Detect which cell encompasses the target text, then output its (x, y) center coordinate. 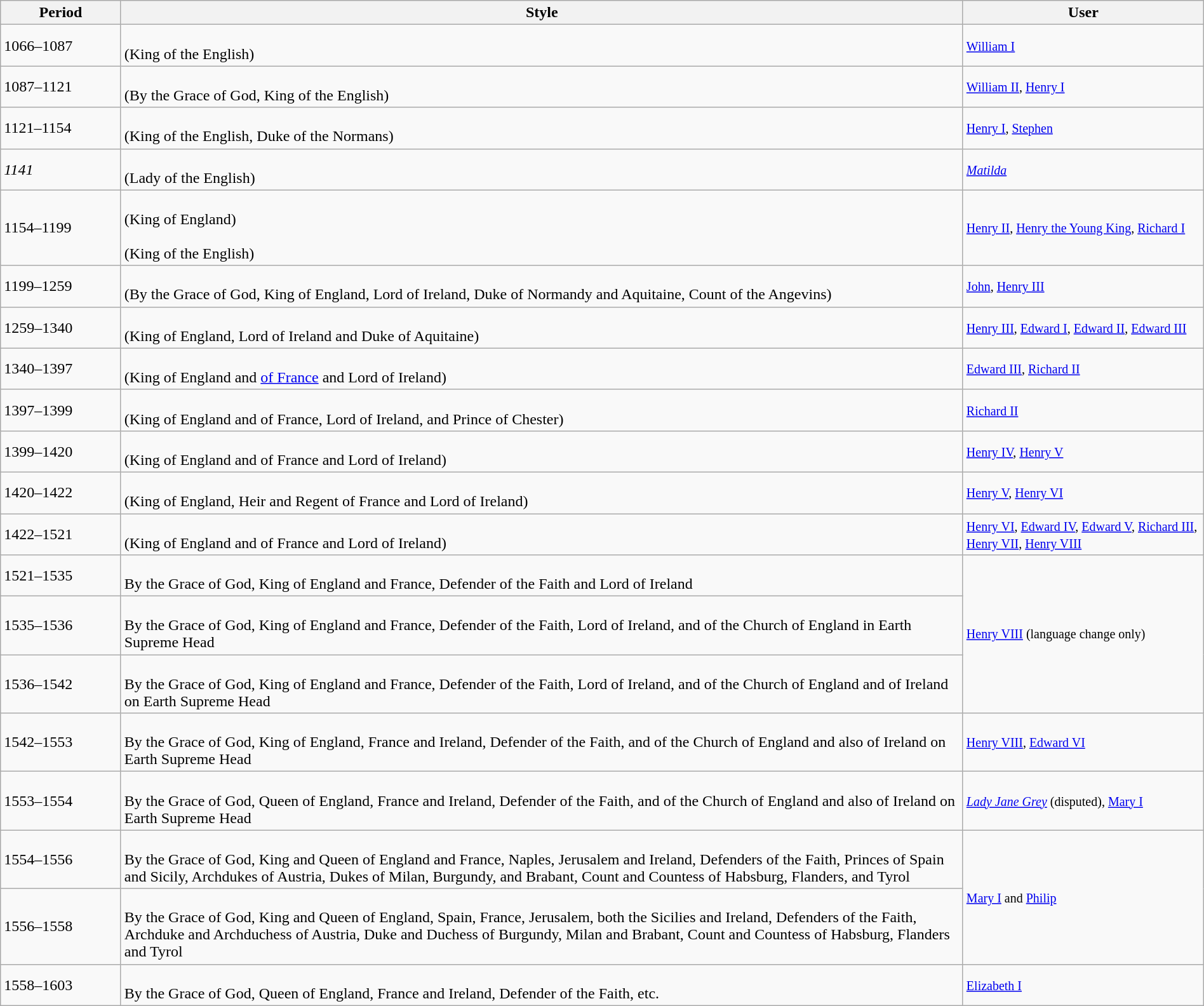
Matilda (1083, 169)
Henry VIII, Edward VI (1083, 742)
Edward III, Richard II (1083, 368)
(King of England, Heir and Regent of France and Lord of Ireland) (542, 493)
William II, Henry I (1083, 86)
Henry IV, Henry V (1083, 451)
1542–1553 (61, 742)
Henry II, Henry the Young King, Richard I (1083, 227)
(King of the English, Duke of the Normans) (542, 128)
User (1083, 13)
1535–1536 (61, 626)
Henry I, Stephen (1083, 128)
Elizabeth I (1083, 984)
1558–1603 (61, 984)
By the Grace of God, Queen of England, France and Ireland, Defender of the Faith, etc. (542, 984)
1521–1535 (61, 575)
1121–1154 (61, 128)
1536–1542 (61, 684)
Henry VI, Edward IV, Edward V, Richard III, Henry VII, Henry VIII (1083, 533)
Lady Jane Grey (disputed), Mary I (1083, 801)
1553–1554 (61, 801)
Henry III, Edward I, Edward II, Edward III (1083, 328)
1554–1556 (61, 859)
Mary I and Philip (1083, 897)
William I (1083, 46)
1340–1397 (61, 368)
1420–1422 (61, 493)
1199–1259 (61, 286)
Henry VIII (language change only) (1083, 634)
1399–1420 (61, 451)
1154–1199 (61, 227)
(By the Grace of God, King of England, Lord of Ireland, Duke of Normandy and Aquitaine, Count of the Angevins) (542, 286)
1087–1121 (61, 86)
1066–1087 (61, 46)
By the Grace of God, King of England and France, Defender of the Faith, Lord of Ireland, and of the Church of England in Earth Supreme Head (542, 626)
(King of the English) (542, 46)
By the Grace of God, King of England and France, Defender of the Faith and Lord of Ireland (542, 575)
1556–1558 (61, 926)
1259–1340 (61, 328)
1141 (61, 169)
1397–1399 (61, 410)
Henry V, Henry VI (1083, 493)
John, Henry III (1083, 286)
Period (61, 13)
(King of England and of France, Lord of Ireland, and Prince of Chester) (542, 410)
(King of England, Lord of Ireland and Duke of Aquitaine) (542, 328)
(By the Grace of God, King of the English) (542, 86)
Style (542, 13)
(Lady of the English) (542, 169)
Richard II (1083, 410)
(King of England)(King of the English) (542, 227)
1422–1521 (61, 533)
